For the text-containing cell, return its midpoint in (x, y) coordinate format. 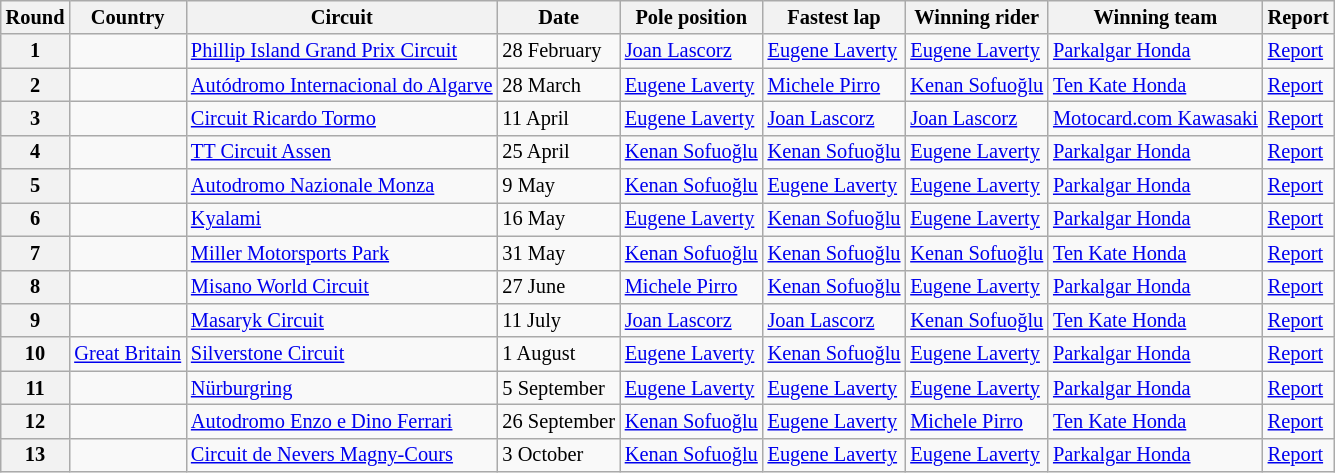
11 July (559, 320)
TT Circuit Assen (342, 152)
Winning team (1156, 17)
5 (36, 186)
11 (36, 388)
Motocard.com Kawasaki (1156, 118)
9 May (559, 186)
31 May (559, 253)
Kyalami (342, 219)
11 April (559, 118)
Round (36, 17)
10 (36, 354)
Pole position (692, 17)
Autodromo Nazionale Monza (342, 186)
28 February (559, 51)
Date (559, 17)
13 (36, 455)
Fastest lap (834, 17)
Silverstone Circuit (342, 354)
1 (36, 51)
Masaryk Circuit (342, 320)
28 March (559, 85)
Autódromo Internacional do Algarve (342, 85)
Great Britain (128, 354)
5 September (559, 388)
Circuit de Nevers Magny-Cours (342, 455)
2 (36, 85)
4 (36, 152)
Nürburgring (342, 388)
Misano World Circuit (342, 287)
26 September (559, 421)
27 June (559, 287)
Autodromo Enzo e Dino Ferrari (342, 421)
Circuit (342, 17)
6 (36, 219)
Circuit Ricardo Tormo (342, 118)
9 (36, 320)
Winning rider (976, 17)
12 (36, 421)
16 May (559, 219)
25 April (559, 152)
8 (36, 287)
7 (36, 253)
3 October (559, 455)
1 August (559, 354)
Phillip Island Grand Prix Circuit (342, 51)
Country (128, 17)
Miller Motorsports Park (342, 253)
3 (36, 118)
